For the text-containing cell, return its midpoint in [x, y] coordinate format. 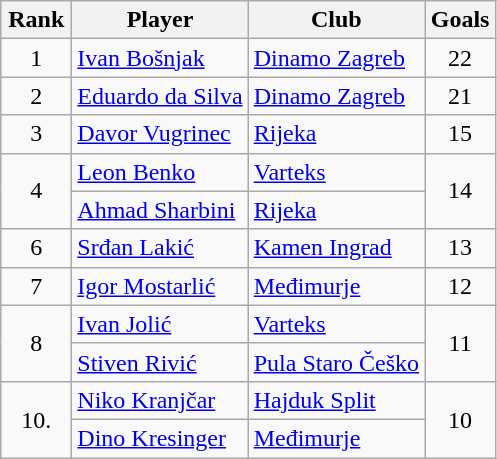
Srđan Lakić [160, 248]
Davor Vugrinec [160, 134]
22 [460, 58]
4 [36, 191]
14 [460, 191]
12 [460, 286]
21 [460, 96]
Ahmad Sharbini [160, 210]
Stiven Rivić [160, 362]
11 [460, 343]
Club [336, 20]
7 [36, 286]
15 [460, 134]
Leon Benko [160, 172]
10 [460, 419]
Ivan Bošnjak [160, 58]
Pula Staro Češko [336, 362]
Rank [36, 20]
6 [36, 248]
2 [36, 96]
Player [160, 20]
Ivan Jolić [160, 324]
Goals [460, 20]
8 [36, 343]
Hajduk Split [336, 400]
3 [36, 134]
Eduardo da Silva [160, 96]
Dino Kresinger [160, 438]
1 [36, 58]
Niko Kranjčar [160, 400]
Igor Mostarlić [160, 286]
Kamen Ingrad [336, 248]
10. [36, 419]
13 [460, 248]
